Detect which cell encompasses the target text, then output its (X, Y) center coordinate. 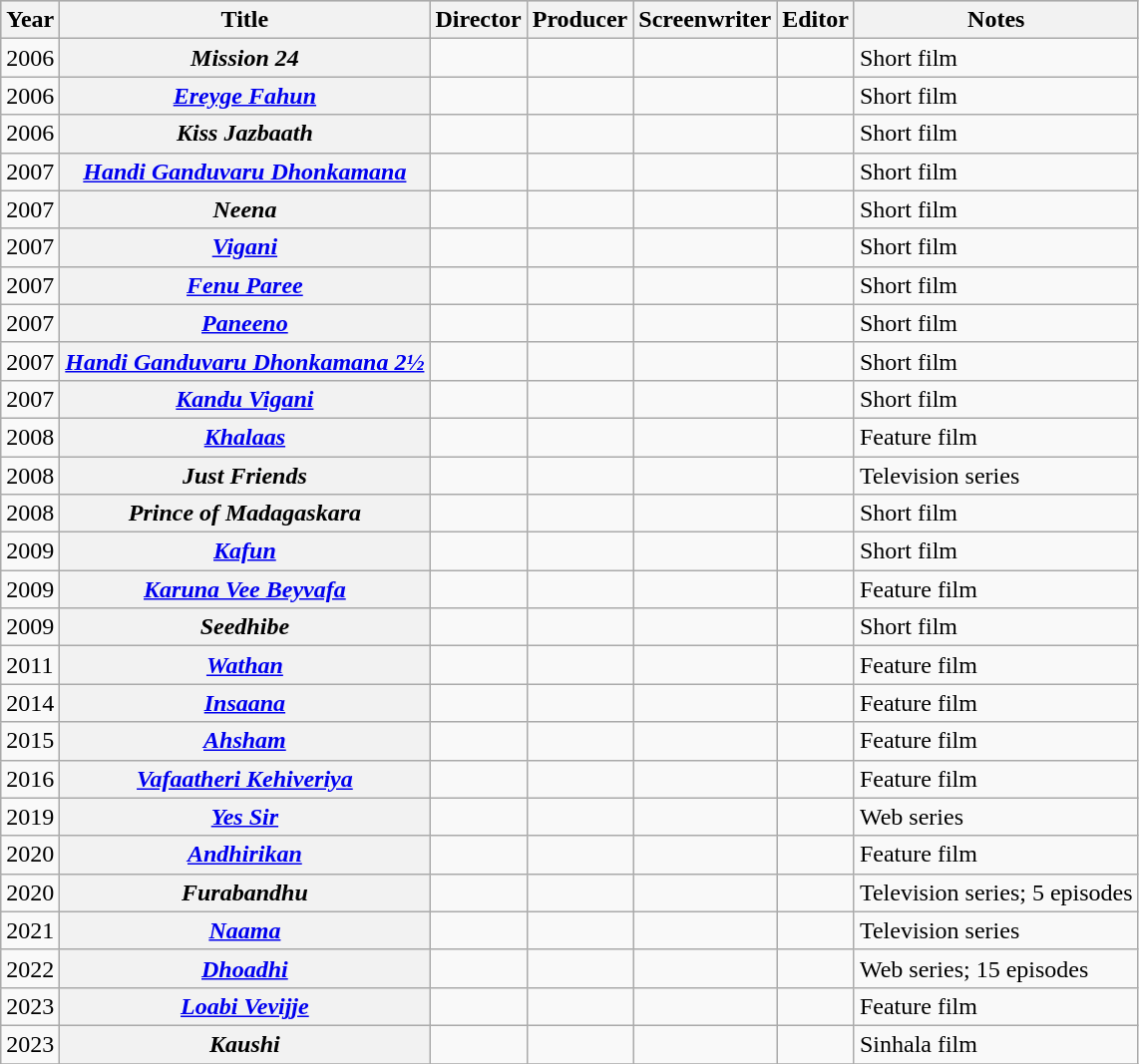
2016 (30, 779)
Web series (995, 817)
Prince of Madagaskara (245, 514)
Fenu Paree (245, 285)
Notes (995, 20)
Seedhibe (245, 627)
Year (30, 20)
Wathan (245, 665)
Furabandhu (245, 892)
Director (479, 20)
Just Friends (245, 476)
2014 (30, 703)
Neena (245, 209)
Vafaatheri Kehiveriya (245, 779)
Ereyge Fahun (245, 96)
2011 (30, 665)
2015 (30, 741)
Khalaas (245, 437)
2021 (30, 930)
Paneeno (245, 323)
Kiss Jazbaath (245, 134)
Web series; 15 episodes (995, 968)
Television series; 5 episodes (995, 892)
Producer (580, 20)
Mission 24 (245, 58)
Kandu Vigani (245, 399)
Insaana (245, 703)
Vigani (245, 247)
Andhirikan (245, 855)
Screenwriter (705, 20)
Kafun (245, 551)
Karuna Vee Beyvafa (245, 589)
Title (245, 20)
Handi Ganduvaru Dhonkamana 2½ (245, 361)
2019 (30, 817)
Editor (816, 20)
Sinhala film (995, 1044)
Loabi Vevijje (245, 1006)
Yes Sir (245, 817)
Handi Ganduvaru Dhonkamana (245, 172)
Naama (245, 930)
Ahsham (245, 741)
Dhoadhi (245, 968)
Kaushi (245, 1044)
2022 (30, 968)
